Return (X, Y) of the center of cell containing provided text 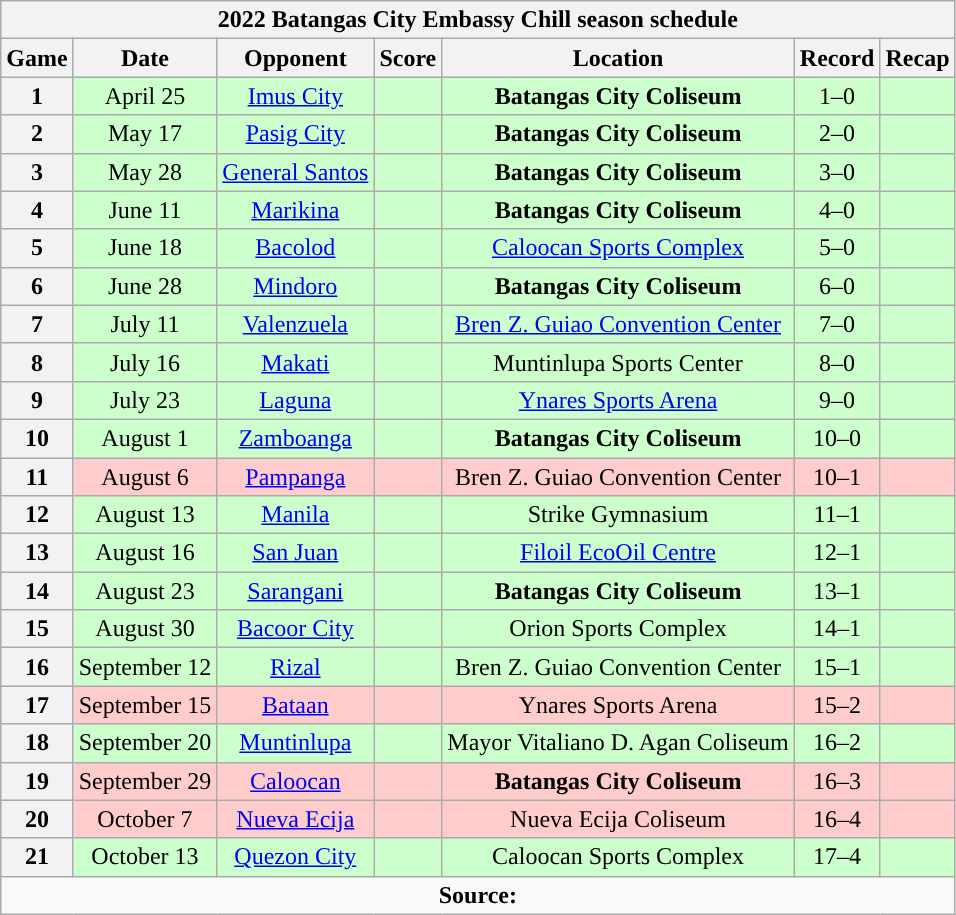
15 (37, 629)
7 (37, 324)
April 25 (145, 96)
San Juan (296, 553)
21 (37, 857)
Filoil EcoOil Centre (618, 553)
Pasig City (296, 134)
4 (37, 210)
5–0 (837, 248)
Nueva Ecija Coliseum (618, 819)
16–3 (837, 781)
Opponent (296, 58)
August 1 (145, 438)
Date (145, 58)
17–4 (837, 857)
8–0 (837, 362)
Sarangani (296, 591)
7–0 (837, 324)
Manila (296, 515)
10 (37, 438)
10–0 (837, 438)
August 16 (145, 553)
July 11 (145, 324)
16 (37, 667)
Record (837, 58)
August 23 (145, 591)
15–2 (837, 705)
1 (37, 96)
Bacolod (296, 248)
Mindoro (296, 286)
Location (618, 58)
13 (37, 553)
May 28 (145, 172)
2–0 (837, 134)
July 23 (145, 400)
16–2 (837, 743)
Pampanga (296, 477)
October 13 (145, 857)
Zamboanga (296, 438)
Rizal (296, 667)
General Santos (296, 172)
5 (37, 248)
2 (37, 134)
Laguna (296, 400)
August 30 (145, 629)
Valenzuela (296, 324)
6 (37, 286)
4–0 (837, 210)
September 15 (145, 705)
12–1 (837, 553)
8 (37, 362)
Muntinlupa Sports Center (618, 362)
August 13 (145, 515)
14–1 (837, 629)
9 (37, 400)
Source: (478, 895)
September 20 (145, 743)
13–1 (837, 591)
Marikina (296, 210)
June 18 (145, 248)
Nueva Ecija (296, 819)
9–0 (837, 400)
14 (37, 591)
Recap (918, 58)
19 (37, 781)
Quezon City (296, 857)
11 (37, 477)
Muntinlupa (296, 743)
Strike Gymnasium (618, 515)
Bacoor City (296, 629)
June 11 (145, 210)
Orion Sports Complex (618, 629)
1–0 (837, 96)
Caloocan (296, 781)
July 16 (145, 362)
September 12 (145, 667)
11–1 (837, 515)
Mayor Vitaliano D. Agan Coliseum (618, 743)
16–4 (837, 819)
October 7 (145, 819)
Score (408, 58)
May 17 (145, 134)
August 6 (145, 477)
3 (37, 172)
Game (37, 58)
Makati (296, 362)
September 29 (145, 781)
6–0 (837, 286)
3–0 (837, 172)
June 28 (145, 286)
12 (37, 515)
Imus City (296, 96)
10–1 (837, 477)
17 (37, 705)
15–1 (837, 667)
2022 Batangas City Embassy Chill season schedule (478, 20)
18 (37, 743)
20 (37, 819)
Bataan (296, 705)
